Locate the cell with the specified text and output its (x, y) center coordinate. 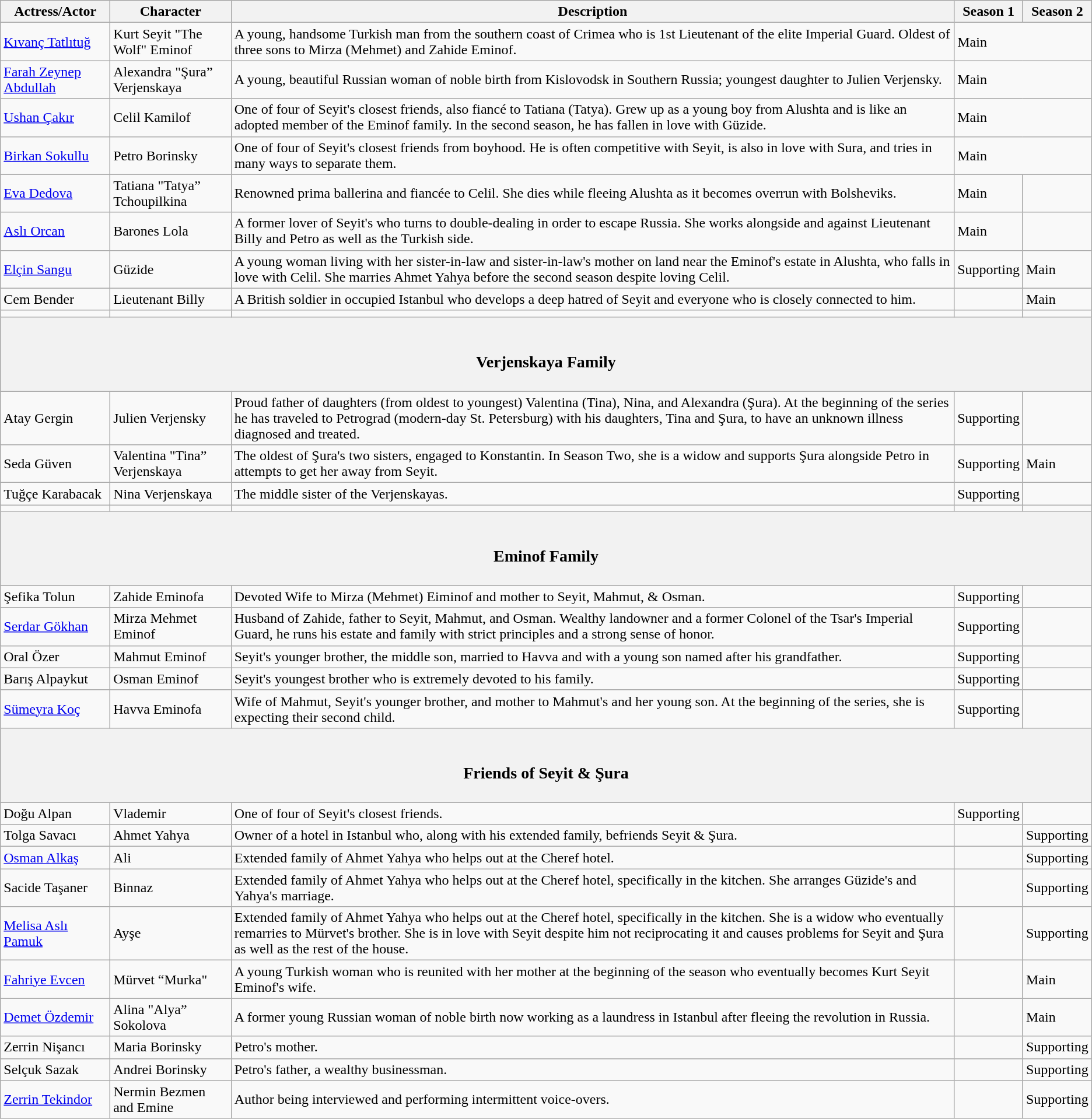
Season 1 (989, 12)
Extended family of Ahmet Yahya who helps out at the Cheref hotel. (593, 858)
Petro Borinsky (170, 155)
Julien Verjensky (170, 418)
A young Turkish woman who is reunited with her mother at the beginning of the season who eventually becomes Kurt Seyit Eminof's wife. (593, 980)
Kıvanç Tatlıtuğ (55, 42)
Elçin Sangu (55, 269)
Maria Borinsky (170, 1047)
Ali (170, 858)
A British soldier in occupied Istanbul who develops a deep hatred of Seyit and everyone who is closely connected to him. (593, 299)
A young, beautiful Russian woman of noble birth from Kislovodsk in Southern Russia; youngest daughter to Julien Verjensky. (593, 79)
Barones Lola (170, 231)
Mirza Mehmet Eminof (170, 626)
Celil Kamilof (170, 118)
Aslı Orcan (55, 231)
Owner of a hotel in Istanbul who, along with his extended family, befriends Seyit & Şura. (593, 836)
Seyit's youngest brother who is extremely devoted to his family. (593, 679)
Kurt Seyit "The Wolf" Eminof (170, 42)
Extended family of Ahmet Yahya who helps out at the Cheref hotel, specifically in the kitchen. She arranges Güzide's and Yahya's marriage. (593, 888)
Andrei Borinsky (170, 1069)
Tuğçe Karabacak (55, 494)
Barış Alpaykut (55, 679)
Description (593, 12)
Birkan Sokullu (55, 155)
Alexandra "Şura” Verjenskaya (170, 79)
Lieutenant Billy (170, 299)
Demet Özdemir (55, 1017)
Character (170, 12)
Fahriye Evcen (55, 980)
Zerrin Tekindor (55, 1100)
Mahmut Eminof (170, 657)
Nina Verjenskaya (170, 494)
Nermin Bezmen and Emine (170, 1100)
Tolga Savacı (55, 836)
Sacide Taşaner (55, 888)
Eminof Family (546, 548)
Havva Eminofa (170, 709)
One of four of Seyit's closest friends. (593, 813)
Mürvet “Murka" (170, 980)
Season 2 (1057, 12)
Actress/Actor (55, 12)
Alina "Alya” Sokolova (170, 1017)
Osman Eminof (170, 679)
Zerrin Nişancı (55, 1047)
Vlademir (170, 813)
Serdar Gökhan (55, 626)
Oral Özer (55, 657)
Selçuk Sazak (55, 1069)
Petro's mother. (593, 1047)
A former young Russian woman of noble birth now working as a laundress in Istanbul after fleeing the revolution in Russia. (593, 1017)
Ushan Çakır (55, 118)
Eva Dedova (55, 194)
Petro's father, a wealthy businessman. (593, 1069)
Tatiana "Tatya” Tchoupilkina (170, 194)
Atay Gergin (55, 418)
Sümeyra Koç (55, 709)
Author being interviewed and performing intermittent voice-overs. (593, 1100)
Friends of Seyit & Şura (546, 765)
Cem Bender (55, 299)
Devoted Wife to Mirza (Mehmet) Eiminof and mother to Seyit, Mahmut, & Osman. (593, 597)
Seda Güven (55, 464)
Verjenskaya Family (546, 353)
Renowned prima ballerina and fiancée to Celil. She dies while fleeing Alushta as it becomes overrun with Bolsheviks. (593, 194)
Farah Zeynep Abdullah (55, 79)
Ayşe (170, 934)
Ahmet Yahya (170, 836)
The middle sister of the Verjenskayas. (593, 494)
Doğu Alpan (55, 813)
Şefika Tolun (55, 597)
Güzide (170, 269)
Seyit's younger brother, the middle son, married to Havva and with a young son named after his grandfather. (593, 657)
Melisa Aslı Pamuk (55, 934)
Zahide Eminofa (170, 597)
Valentina "Tina” Verjenskaya (170, 464)
Binnaz (170, 888)
Osman Alkaş (55, 858)
